For the text-containing cell, return its midpoint in [x, y] coordinate format. 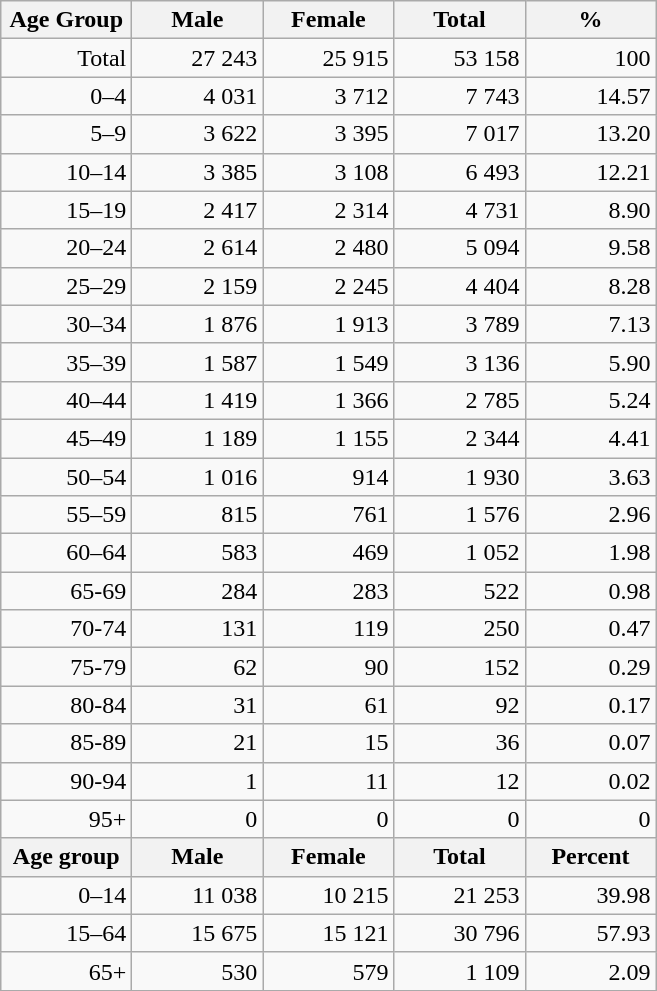
284 [198, 591]
469 [328, 553]
85-89 [66, 743]
15–64 [66, 933]
0–4 [66, 96]
3 385 [198, 172]
0–14 [66, 895]
12.21 [590, 172]
3 395 [328, 134]
3 712 [328, 96]
75-79 [66, 667]
3 789 [460, 324]
25 915 [328, 58]
0.02 [590, 781]
13.20 [590, 134]
21 253 [460, 895]
20–24 [66, 248]
Age group [66, 857]
8.90 [590, 210]
% [590, 20]
30–34 [66, 324]
2 417 [198, 210]
3 136 [460, 362]
2 614 [198, 248]
80-84 [66, 705]
53 158 [460, 58]
65+ [66, 971]
283 [328, 591]
1 [198, 781]
5.24 [590, 400]
5–9 [66, 134]
2.09 [590, 971]
11 [328, 781]
1 930 [460, 477]
25–29 [66, 286]
14.57 [590, 96]
6 493 [460, 172]
914 [328, 477]
1 189 [198, 438]
579 [328, 971]
1 016 [198, 477]
55–59 [66, 515]
Percent [590, 857]
1 052 [460, 553]
131 [198, 629]
65-69 [66, 591]
1 109 [460, 971]
0.47 [590, 629]
0.07 [590, 743]
60–64 [66, 553]
61 [328, 705]
27 243 [198, 58]
12 [460, 781]
3 108 [328, 172]
583 [198, 553]
90 [328, 667]
0.29 [590, 667]
62 [198, 667]
250 [460, 629]
530 [198, 971]
10 215 [328, 895]
100 [590, 58]
815 [198, 515]
15 121 [328, 933]
15 675 [198, 933]
15 [328, 743]
0.17 [590, 705]
2 344 [460, 438]
40–44 [66, 400]
4 031 [198, 96]
2 480 [328, 248]
21 [198, 743]
4 731 [460, 210]
95+ [66, 819]
4 404 [460, 286]
8.28 [590, 286]
45–49 [66, 438]
2.96 [590, 515]
30 796 [460, 933]
92 [460, 705]
1 576 [460, 515]
5.90 [590, 362]
11 038 [198, 895]
39.98 [590, 895]
Age Group [66, 20]
31 [198, 705]
1 155 [328, 438]
36 [460, 743]
1.98 [590, 553]
1 913 [328, 324]
50–54 [66, 477]
7 017 [460, 134]
15–19 [66, 210]
1 419 [198, 400]
90-94 [66, 781]
2 785 [460, 400]
10–14 [66, 172]
119 [328, 629]
152 [460, 667]
9.58 [590, 248]
2 159 [198, 286]
2 245 [328, 286]
1 876 [198, 324]
70-74 [66, 629]
35–39 [66, 362]
3.63 [590, 477]
5 094 [460, 248]
57.93 [590, 933]
4.41 [590, 438]
761 [328, 515]
7.13 [590, 324]
7 743 [460, 96]
2 314 [328, 210]
1 549 [328, 362]
522 [460, 591]
1 587 [198, 362]
1 366 [328, 400]
0.98 [590, 591]
3 622 [198, 134]
